Output the [X, Y] coordinate of the center of the cell containing the given text.  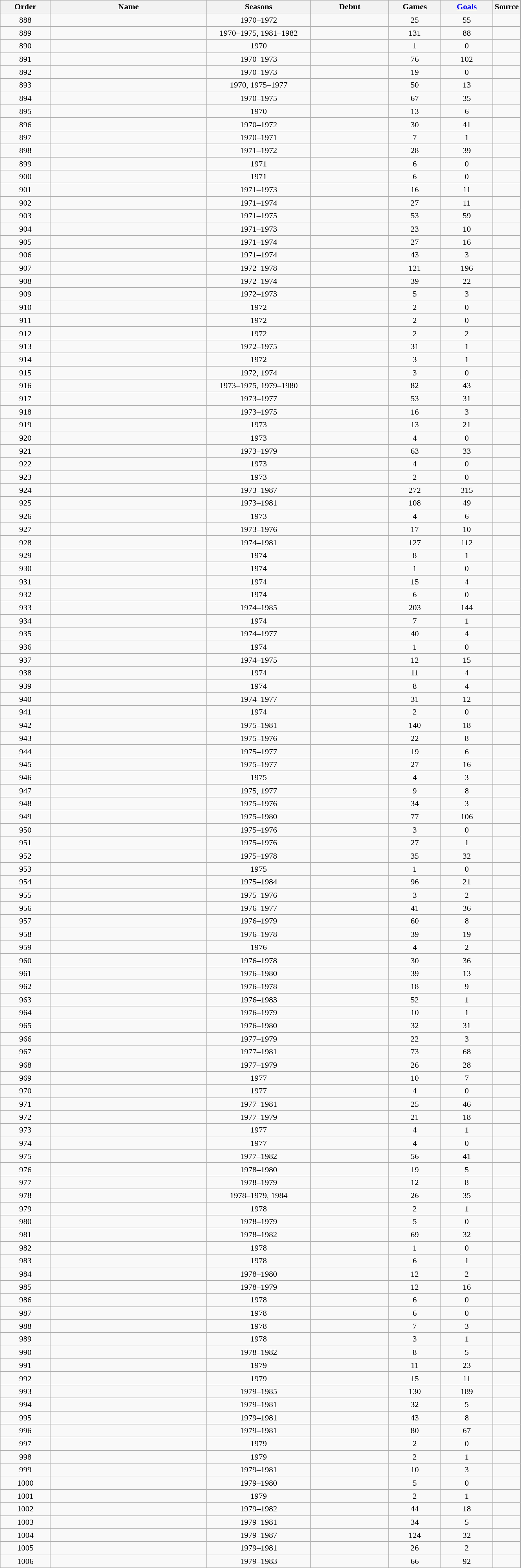
934 [25, 621]
961 [25, 973]
1975, 1977 [258, 790]
1976–1977 [258, 908]
1970–1975 [258, 98]
972 [25, 1117]
985 [25, 1287]
995 [25, 1418]
895 [25, 111]
965 [25, 1026]
889 [25, 33]
904 [25, 229]
941 [25, 712]
56 [415, 1156]
1973–1979 [258, 451]
49 [467, 503]
951 [25, 843]
140 [415, 725]
956 [25, 908]
984 [25, 1274]
917 [25, 399]
987 [25, 1313]
1003 [25, 1522]
964 [25, 1013]
980 [25, 1222]
1979–1982 [258, 1509]
929 [25, 555]
Order [25, 7]
1970, 1975–1977 [258, 85]
896 [25, 124]
1972–1975 [258, 346]
957 [25, 921]
1006 [25, 1561]
Source [507, 7]
990 [25, 1352]
944 [25, 751]
1976 [258, 947]
96 [415, 882]
55 [467, 20]
82 [415, 386]
982 [25, 1248]
935 [25, 634]
108 [415, 503]
144 [467, 608]
1976–1983 [258, 1000]
1970–1971 [258, 137]
897 [25, 137]
988 [25, 1326]
994 [25, 1404]
953 [25, 869]
949 [25, 817]
1000 [25, 1483]
976 [25, 1169]
59 [467, 216]
927 [25, 529]
967 [25, 1052]
1979–1983 [258, 1561]
899 [25, 164]
923 [25, 477]
203 [415, 608]
943 [25, 738]
1971–1975 [258, 216]
898 [25, 150]
80 [415, 1431]
1978–1979, 1984 [258, 1195]
930 [25, 568]
907 [25, 268]
1979–1980 [258, 1483]
Name [128, 7]
969 [25, 1078]
63 [415, 451]
966 [25, 1039]
993 [25, 1391]
952 [25, 856]
906 [25, 255]
947 [25, 790]
998 [25, 1457]
940 [25, 699]
1973–1976 [258, 529]
92 [467, 1561]
50 [415, 85]
891 [25, 59]
919 [25, 425]
928 [25, 542]
973 [25, 1130]
962 [25, 986]
924 [25, 490]
73 [415, 1052]
189 [467, 1391]
76 [415, 59]
1972–1974 [258, 281]
900 [25, 177]
88 [467, 33]
1974–1985 [258, 608]
977 [25, 1182]
939 [25, 686]
893 [25, 85]
960 [25, 960]
915 [25, 372]
Debut [350, 7]
992 [25, 1378]
912 [25, 333]
888 [25, 20]
999 [25, 1470]
996 [25, 1431]
106 [467, 817]
272 [415, 490]
1977–1982 [258, 1156]
1005 [25, 1548]
997 [25, 1444]
913 [25, 346]
1973–1981 [258, 503]
991 [25, 1365]
1975–1981 [258, 725]
127 [415, 542]
938 [25, 673]
1973–1975, 1979–1980 [258, 386]
1975–1980 [258, 817]
1979–1987 [258, 1535]
971 [25, 1104]
1001 [25, 1496]
918 [25, 412]
946 [25, 777]
892 [25, 72]
1973–1977 [258, 399]
936 [25, 647]
112 [467, 542]
894 [25, 98]
890 [25, 46]
959 [25, 947]
902 [25, 203]
1979–1985 [258, 1391]
1972–1973 [258, 294]
60 [415, 921]
905 [25, 242]
903 [25, 216]
954 [25, 882]
1974–1975 [258, 660]
68 [467, 1052]
901 [25, 190]
931 [25, 582]
926 [25, 516]
986 [25, 1300]
910 [25, 307]
978 [25, 1195]
Games [415, 7]
968 [25, 1065]
46 [467, 1104]
981 [25, 1235]
69 [415, 1235]
Seasons [258, 7]
Goals [467, 7]
925 [25, 503]
950 [25, 830]
932 [25, 595]
1002 [25, 1509]
942 [25, 725]
1972–1978 [258, 268]
933 [25, 608]
102 [467, 59]
17 [415, 529]
955 [25, 895]
945 [25, 764]
1973–1987 [258, 490]
121 [415, 268]
1975–1984 [258, 882]
921 [25, 451]
970 [25, 1091]
33 [467, 451]
130 [415, 1391]
315 [467, 490]
1004 [25, 1535]
1970–1975, 1981–1982 [258, 33]
975 [25, 1156]
1971–1972 [258, 150]
1974–1981 [258, 542]
40 [415, 634]
983 [25, 1261]
911 [25, 320]
124 [415, 1535]
1975–1978 [258, 856]
963 [25, 1000]
979 [25, 1208]
908 [25, 281]
44 [415, 1509]
131 [415, 33]
916 [25, 386]
77 [415, 817]
958 [25, 934]
937 [25, 660]
1972, 1974 [258, 372]
922 [25, 464]
196 [467, 268]
989 [25, 1339]
52 [415, 1000]
920 [25, 438]
1973–1975 [258, 412]
974 [25, 1143]
909 [25, 294]
914 [25, 359]
66 [415, 1561]
948 [25, 804]
